Find where the given text appears and provide that cell's center as (X, Y) coordinate. 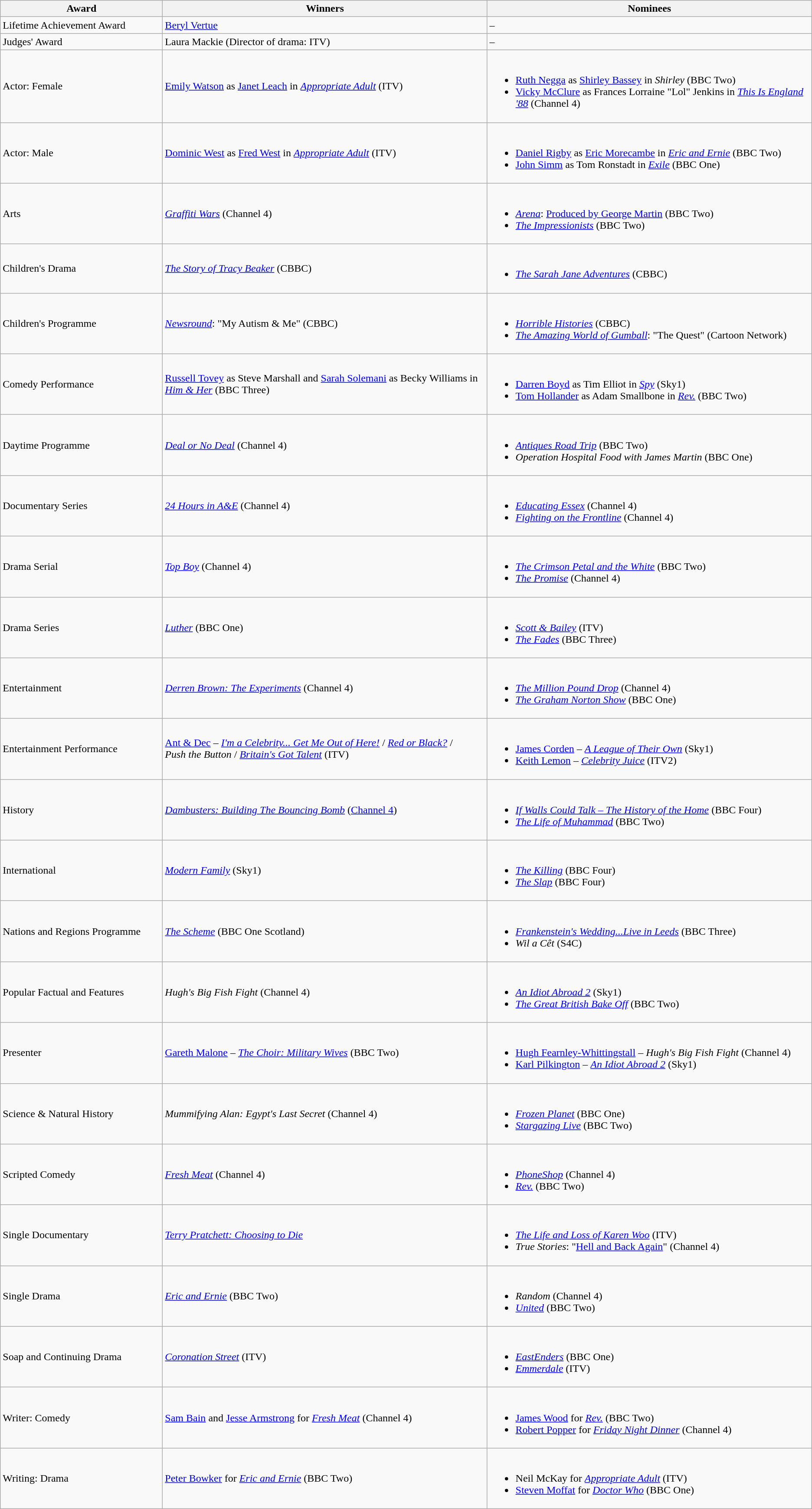
Nations and Regions Programme (82, 931)
Judges' Award (82, 42)
Actor: Female (82, 86)
Educating Essex (Channel 4)Fighting on the Frontline (Channel 4) (649, 506)
Soap and Continuing Drama (82, 1357)
Dambusters: Building The Bouncing Bomb (Channel 4) (325, 810)
Entertainment Performance (82, 749)
Top Boy (Channel 4) (325, 566)
The Killing (BBC Four)The Slap (BBC Four) (649, 871)
History (82, 810)
Newsround: "My Autism & Me" (CBBC) (325, 323)
The Story of Tracy Beaker (CBBC) (325, 268)
If Walls Could Talk – The History of the Home (BBC Four)The Life of Muhammad (BBC Two) (649, 810)
Daytime Programme (82, 445)
Writer: Comedy (82, 1417)
Horrible Histories (CBBC)The Amazing World of Gumball: "The Quest" (Cartoon Network) (649, 323)
EastEnders (BBC One)Emmerdale (ITV) (649, 1357)
Scott & Bailey (ITV)The Fades (BBC Three) (649, 628)
James Corden – A League of Their Own (Sky1)Keith Lemon – Celebrity Juice (ITV2) (649, 749)
Drama Serial (82, 566)
The Crimson Petal and the White (BBC Two)The Promise (Channel 4) (649, 566)
An Idiot Abroad 2 (Sky1)The Great British Bake Off (BBC Two) (649, 992)
Derren Brown: The Experiments (Channel 4) (325, 688)
Science & Natural History (82, 1114)
Children's Drama (82, 268)
Antiques Road Trip (BBC Two)Operation Hospital Food with James Martin (BBC One) (649, 445)
Dominic West as Fred West in Appropriate Adult (ITV) (325, 153)
Gareth Malone – The Choir: Military Wives (BBC Two) (325, 1053)
Comedy Performance (82, 384)
The Million Pound Drop (Channel 4)The Graham Norton Show (BBC One) (649, 688)
Single Documentary (82, 1235)
Daniel Rigby as Eric Morecambe in Eric and Ernie (BBC Two)John Simm as Tom Ronstadt in Exile (BBC One) (649, 153)
Terry Pratchett: Choosing to Die (325, 1235)
The Life and Loss of Karen Woo (ITV)True Stories: "Hell and Back Again" (Channel 4) (649, 1235)
Documentary Series (82, 506)
Entertainment (82, 688)
Arena: Produced by George Martin (BBC Two)The Impressionists (BBC Two) (649, 214)
Mummifying Alan: Egypt's Last Secret (Channel 4) (325, 1114)
Emily Watson as Janet Leach in Appropriate Adult (ITV) (325, 86)
Deal or No Deal (Channel 4) (325, 445)
Graffiti Wars (Channel 4) (325, 214)
Arts (82, 214)
Actor: Male (82, 153)
Fresh Meat (Channel 4) (325, 1174)
International (82, 871)
Neil McKay for Appropriate Adult (ITV)Steven Moffat for Doctor Who (BBC One) (649, 1478)
Frankenstein's Wedding...Live in Leeds (BBC Three)Wil a Cêt (S4C) (649, 931)
Single Drama (82, 1296)
Ant & Dec – I'm a Celebrity... Get Me Out of Here! / Red or Black? / Push the Button / Britain's Got Talent (ITV) (325, 749)
The Sarah Jane Adventures (CBBC) (649, 268)
Children's Programme (82, 323)
Beryl Vertue (325, 25)
Drama Series (82, 628)
Scripted Comedy (82, 1174)
Presenter (82, 1053)
Popular Factual and Features (82, 992)
Award (82, 9)
Laura Mackie (Director of drama: ITV) (325, 42)
Writing: Drama (82, 1478)
Hugh Fearnley-Whittingstall – Hugh's Big Fish Fight (Channel 4)Karl Pilkington – An Idiot Abroad 2 (Sky1) (649, 1053)
Peter Bowker for Eric and Ernie (BBC Two) (325, 1478)
Sam Bain and Jesse Armstrong for Fresh Meat (Channel 4) (325, 1417)
Hugh's Big Fish Fight (Channel 4) (325, 992)
James Wood for Rev. (BBC Two)Robert Popper for Friday Night Dinner (Channel 4) (649, 1417)
Russell Tovey as Steve Marshall and Sarah Solemani as Becky Williams in Him & Her (BBC Three) (325, 384)
Darren Boyd as Tim Elliot in Spy (Sky1)Tom Hollander as Adam Smallbone in Rev. (BBC Two) (649, 384)
Nominees (649, 9)
Lifetime Achievement Award (82, 25)
Modern Family (Sky1) (325, 871)
PhoneShop (Channel 4)Rev. (BBC Two) (649, 1174)
Coronation Street (ITV) (325, 1357)
The Scheme (BBC One Scotland) (325, 931)
Random (Channel 4)United (BBC Two) (649, 1296)
24 Hours in A&E (Channel 4) (325, 506)
Winners (325, 9)
Frozen Planet (BBC One)Stargazing Live (BBC Two) (649, 1114)
Ruth Negga as Shirley Bassey in Shirley (BBC Two)Vicky McClure as Frances Lorraine "Lol" Jenkins in This Is England '88 (Channel 4) (649, 86)
Eric and Ernie (BBC Two) (325, 1296)
Luther (BBC One) (325, 628)
